Scan for the cell matching the given text and deliver its (x, y) coordinate at center. 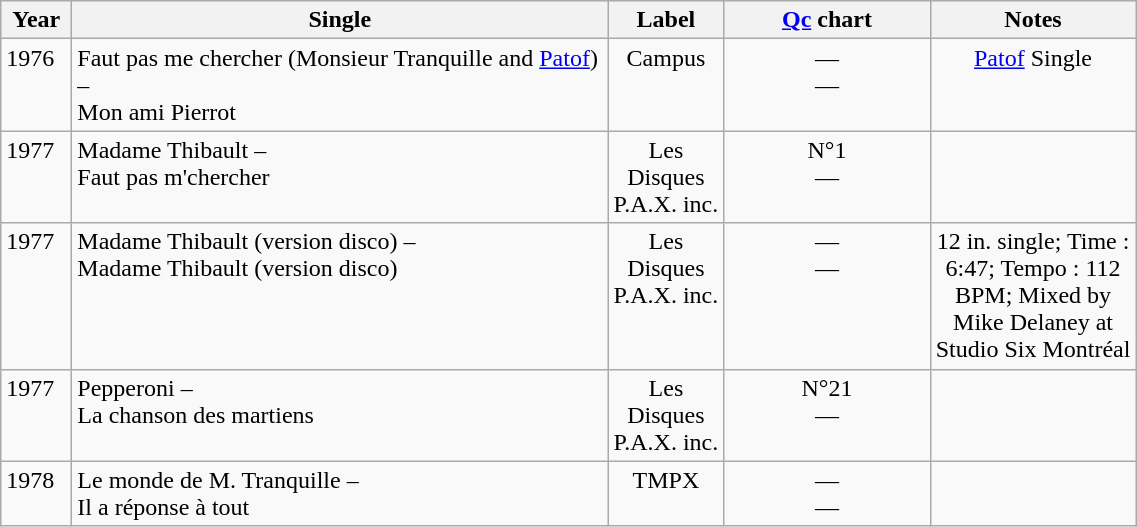
Campus (666, 85)
Pepperoni –La chanson des martiens (340, 415)
N°1— (827, 177)
Madame Thibault –Faut pas m'chercher (340, 177)
Year (36, 20)
Qc chart (827, 20)
Faut pas me chercher (Monsieur Tranquille and Patof) –Mon ami Pierrot (340, 85)
N°21— (827, 415)
1976 (36, 85)
Madame Thibault (version disco) –Madame Thibault (version disco) (340, 296)
Notes (1033, 20)
Le monde de M. Tranquille –Il a réponse à tout (340, 494)
Patof Single (1033, 85)
Label (666, 20)
Single (340, 20)
12 in. single; Time : 6:47; Tempo : 112 BPM; Mixed by Mike Delaney at Studio Six Montréal (1033, 296)
1978 (36, 494)
TMPX (666, 494)
